Capture the cell that displays the provided text and extract its (X, Y) central coordinate. 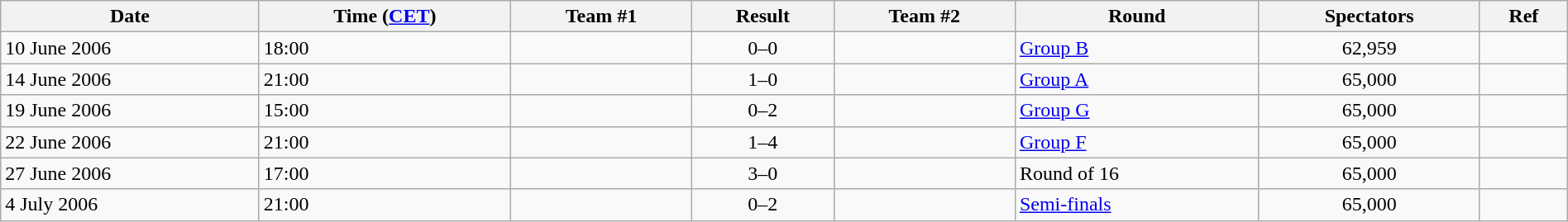
Result (763, 17)
Round of 16 (1136, 173)
0–0 (763, 48)
Group G (1136, 111)
62,959 (1370, 48)
Spectators (1370, 17)
19 June 2006 (131, 111)
15:00 (385, 111)
Semi-finals (1136, 205)
Ref (1523, 17)
27 June 2006 (131, 173)
Group A (1136, 79)
1–0 (763, 79)
Team #1 (600, 17)
17:00 (385, 173)
18:00 (385, 48)
Group B (1136, 48)
3–0 (763, 173)
Time (CET) (385, 17)
22 June 2006 (131, 142)
10 June 2006 (131, 48)
Team #2 (925, 17)
14 June 2006 (131, 79)
1–4 (763, 142)
Group F (1136, 142)
Date (131, 17)
4 July 2006 (131, 205)
Round (1136, 17)
